Detect which cell encompasses the target text, then output its (X, Y) center coordinate. 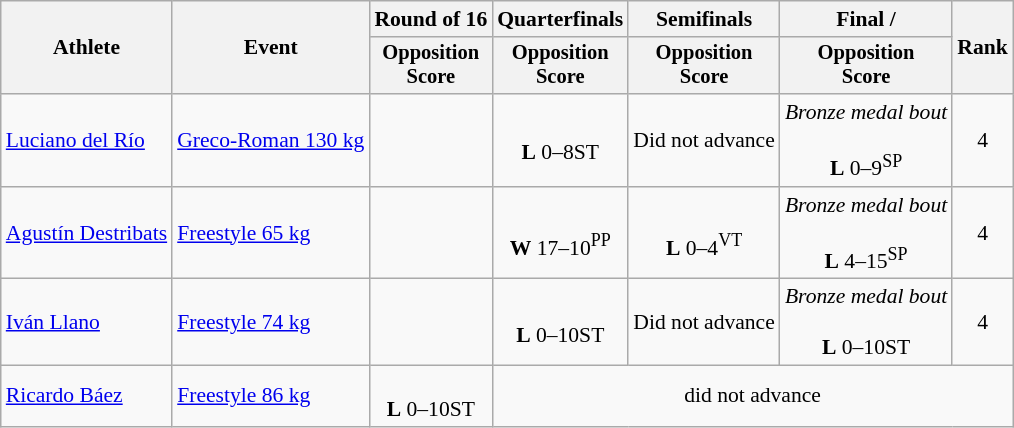
Event (270, 48)
Iván Llano (86, 322)
Bronze medal boutL 4–15SP (866, 233)
Athlete (86, 48)
L 0–4VT (704, 233)
Agustín Destribats (86, 233)
Quarterfinals (560, 19)
Semifinals (704, 19)
Round of 16 (430, 19)
Bronze medal boutL 0–10ST (866, 322)
Freestyle 74 kg (270, 322)
Greco-Roman 130 kg (270, 140)
Freestyle 86 kg (270, 396)
Ricardo Báez (86, 396)
Luciano del Río (86, 140)
L 0–8ST (560, 140)
Bronze medal boutL 0–9SP (866, 140)
Rank (982, 48)
Final / (866, 19)
did not advance (752, 396)
Freestyle 65 kg (270, 233)
W 17–10PP (560, 233)
